Locate the cell with the specified text and output its (X, Y) center coordinate. 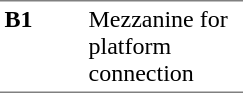
Mezzanine for platform connection (164, 46)
B1 (42, 46)
